For the text-containing cell, return its midpoint in (x, y) coordinate format. 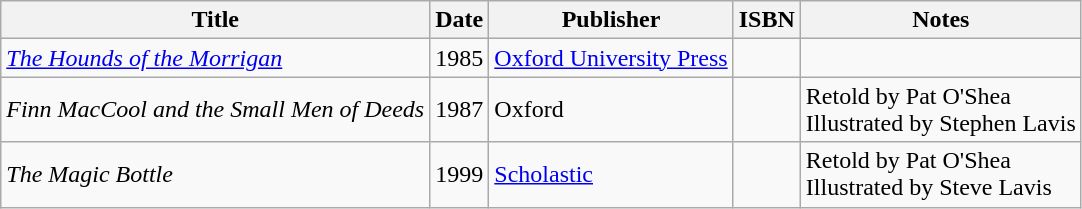
1987 (460, 110)
Oxford (611, 110)
Finn MacCool and the Small Men of Deeds (216, 110)
Date (460, 20)
Publisher (611, 20)
The Magic Bottle (216, 174)
Notes (940, 20)
Retold by Pat O'Shea Illustrated by Steve Lavis (940, 174)
1999 (460, 174)
Oxford University Press (611, 58)
Retold by Pat O'Shea Illustrated by Stephen Lavis (940, 110)
Title (216, 20)
The Hounds of the Morrigan (216, 58)
Scholastic (611, 174)
1985 (460, 58)
ISBN (766, 20)
